Return the [X, Y] coordinate for the center point of the cell that contains the specified text.  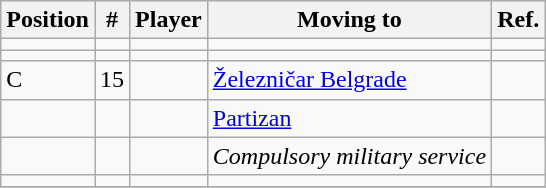
Moving to [349, 20]
Position [48, 20]
# [112, 20]
C [48, 80]
Ref. [518, 20]
Player [169, 20]
Compulsory military service [349, 156]
Partizan [349, 118]
Železničar Belgrade [349, 80]
15 [112, 80]
